Capture the cell that displays the provided text and extract its [x, y] central coordinate. 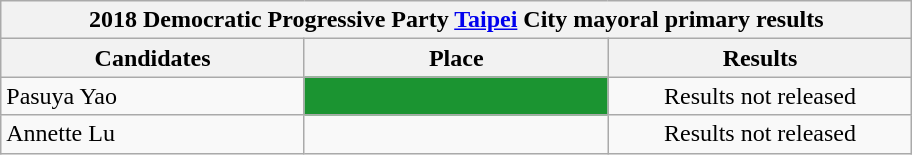
Results [760, 58]
Place [456, 58]
Pasuya Yao [153, 96]
Annette Lu [153, 134]
Candidates [153, 58]
2018 Democratic Progressive Party Taipei City mayoral primary results [456, 20]
